Return (x, y) of the center of cell containing provided text 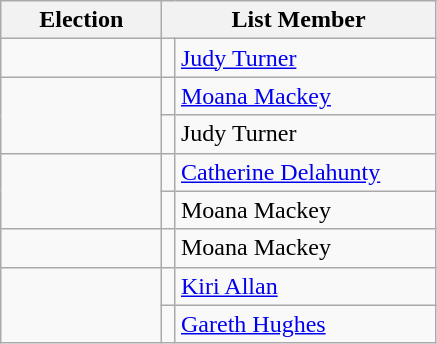
Gareth Hughes (305, 324)
Election (82, 20)
Kiri Allan (305, 286)
Catherine Delahunty (305, 172)
List Member (299, 20)
